Extract the (x, y) coordinate from the center of the cell holding the provided text.  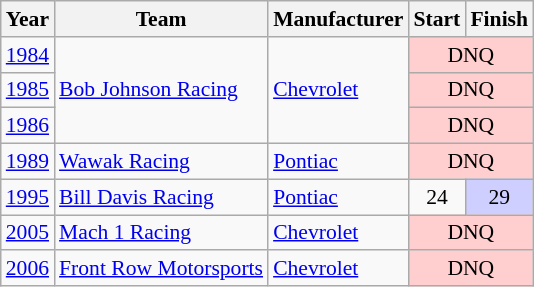
Start (436, 19)
Team (161, 19)
Bill Davis Racing (161, 197)
Finish (499, 19)
Front Row Motorsports (161, 269)
24 (436, 197)
Bob Johnson Racing (161, 90)
2006 (28, 269)
1986 (28, 126)
Wawak Racing (161, 162)
1984 (28, 55)
1989 (28, 162)
Year (28, 19)
29 (499, 197)
Mach 1 Racing (161, 233)
1995 (28, 197)
1985 (28, 90)
2005 (28, 233)
Manufacturer (338, 19)
